Pinpoint the cell where the given text exists, returning its [x, y] midpoint coordinate. 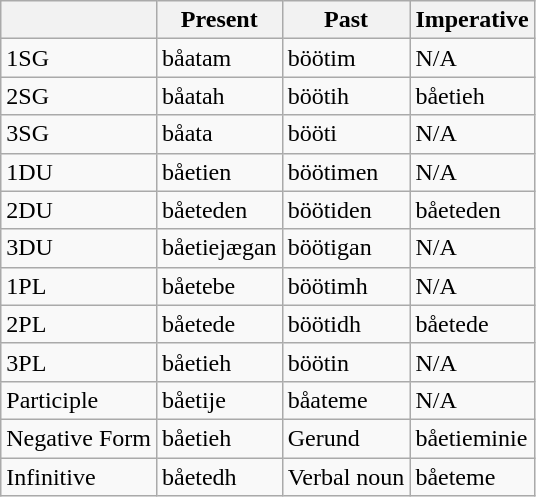
1SG [79, 58]
båatah [219, 96]
2PL [79, 324]
3SG [79, 134]
båetien [219, 172]
Imperative [472, 20]
Gerund [346, 438]
Past [346, 20]
båeteme [472, 477]
böötin [346, 362]
böötimen [346, 172]
båetieminie [472, 438]
böötih [346, 96]
böötigan [346, 248]
båetiejægan [219, 248]
Verbal noun [346, 477]
3DU [79, 248]
båatam [219, 58]
båateme [346, 400]
böötimh [346, 286]
bööti [346, 134]
båata [219, 134]
2DU [79, 210]
böötiden [346, 210]
böötidh [346, 324]
1PL [79, 286]
båetije [219, 400]
båetedh [219, 477]
båetebe [219, 286]
3PL [79, 362]
Present [219, 20]
2SG [79, 96]
Negative Form [79, 438]
Participle [79, 400]
böötim [346, 58]
Infinitive [79, 477]
1DU [79, 172]
